Identify which cell holds the provided text, then report its (X, Y) central coordinate. 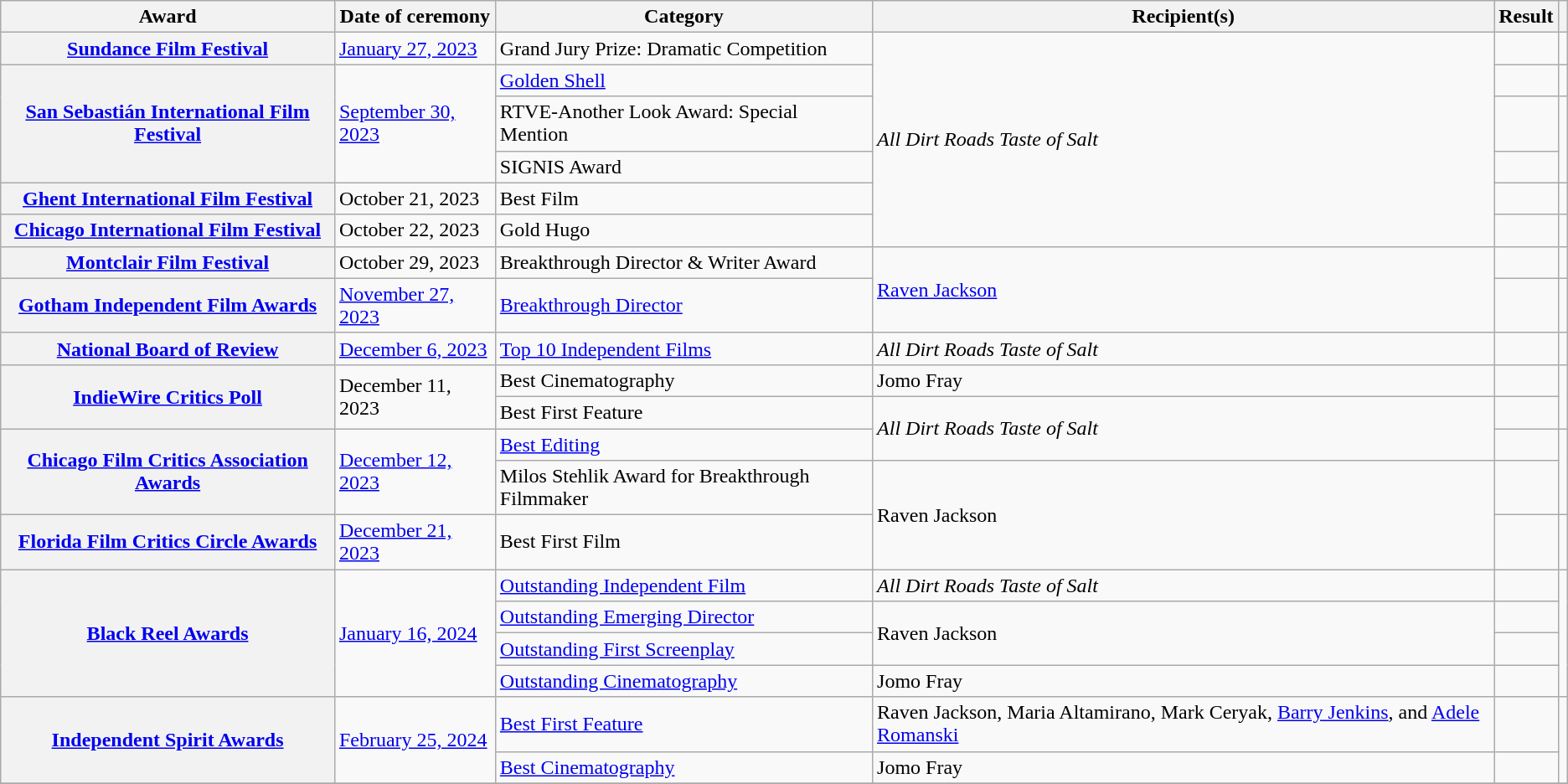
Result (1526, 17)
January 16, 2024 (415, 633)
Breakthrough Director (683, 305)
Gotham Independent Film Awards (168, 305)
Ghent International Film Festival (168, 199)
National Board of Review (168, 348)
February 25, 2024 (415, 740)
Outstanding Independent Film (683, 585)
Independent Spirit Awards (168, 740)
Outstanding Emerging Director (683, 617)
Milos Stehlik Award for Breakthrough Filmmaker (683, 487)
Florida Film Critics Circle Awards (168, 543)
San Sebastián International Film Festival (168, 124)
October 22, 2023 (415, 230)
Best Editing (683, 445)
Grand Jury Prize: Dramatic Competition (683, 49)
Date of ceremony (415, 17)
Best Film (683, 199)
Award (168, 17)
Chicago International Film Festival (168, 230)
Best First Film (683, 543)
December 21, 2023 (415, 543)
Breakthrough Director & Writer Award (683, 262)
Chicago Film Critics Association Awards (168, 472)
Black Reel Awards (168, 633)
SIGNIS Award (683, 167)
Category (683, 17)
October 21, 2023 (415, 199)
Outstanding First Screenplay (683, 649)
January 27, 2023 (415, 49)
Recipient(s) (1184, 17)
Top 10 Independent Films (683, 348)
November 27, 2023 (415, 305)
Golden Shell (683, 80)
IndieWire Critics Poll (168, 396)
October 29, 2023 (415, 262)
Outstanding Cinematography (683, 681)
December 6, 2023 (415, 348)
September 30, 2023 (415, 124)
December 11, 2023 (415, 396)
Montclair Film Festival (168, 262)
Sundance Film Festival (168, 49)
RTVE-Another Look Award: Special Mention (683, 124)
December 12, 2023 (415, 472)
Raven Jackson, Maria Altamirano, Mark Ceryak, Barry Jenkins, and Adele Romanski (1184, 724)
Gold Hugo (683, 230)
